Identify which cell holds the provided text, then report its (X, Y) central coordinate. 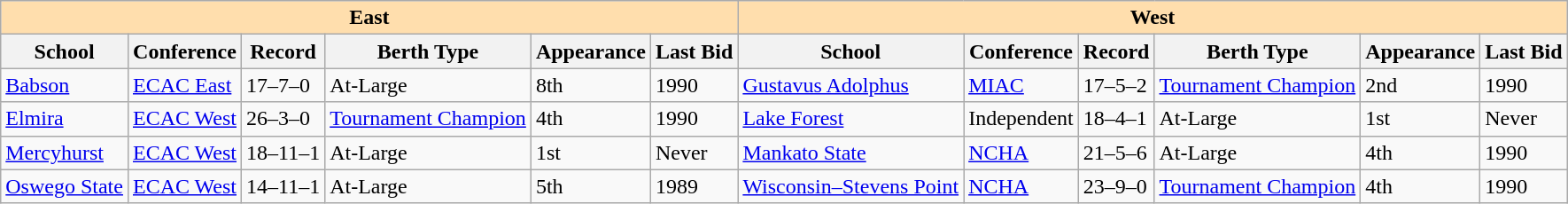
Gustavus Adolphus (850, 85)
Independent (1021, 119)
17–5–2 (1116, 85)
1989 (694, 186)
West (1153, 18)
26–3–0 (283, 119)
21–5–6 (1116, 153)
Oswego State (65, 186)
MIAC (1021, 85)
Mankato State (850, 153)
Elmira (65, 119)
2nd (1421, 85)
Lake Forest (850, 119)
8th (590, 85)
ECAC East (184, 85)
14–11–1 (283, 186)
23–9–0 (1116, 186)
East (369, 18)
5th (590, 186)
Babson (65, 85)
18–11–1 (283, 153)
17–7–0 (283, 85)
Mercyhurst (65, 153)
18–4–1 (1116, 119)
Wisconsin–Stevens Point (850, 186)
